Find where the given text appears and provide that cell's center as [X, Y] coordinate. 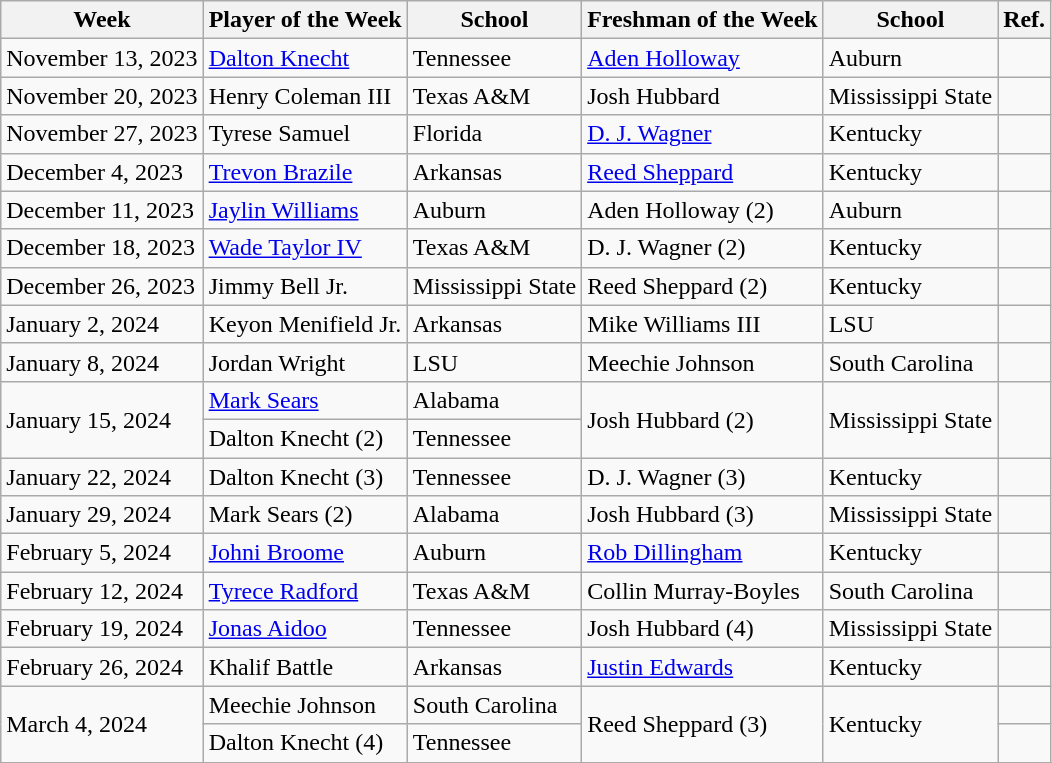
D. J. Wagner (3) [703, 477]
Collin Murray-Boyles [703, 591]
February 12, 2024 [102, 591]
Josh Hubbard (3) [703, 515]
Aden Holloway [703, 58]
Josh Hubbard [703, 96]
Josh Hubbard (2) [703, 419]
Player of the Week [305, 20]
Dalton Knecht (4) [305, 743]
Florida [494, 134]
Rob Dillingham [703, 553]
January 8, 2024 [102, 362]
Henry Coleman III [305, 96]
Aden Holloway (2) [703, 210]
Josh Hubbard (4) [703, 629]
January 22, 2024 [102, 477]
February 26, 2024 [102, 667]
Keyon Menifield Jr. [305, 324]
December 26, 2023 [102, 286]
D. J. Wagner (2) [703, 248]
November 13, 2023 [102, 58]
March 4, 2024 [102, 724]
D. J. Wagner [703, 134]
Trevon Brazile [305, 172]
December 11, 2023 [102, 210]
December 4, 2023 [102, 172]
January 15, 2024 [102, 419]
Jonas Aidoo [305, 629]
Dalton Knecht (2) [305, 438]
Jaylin Williams [305, 210]
Reed Sheppard (3) [703, 724]
November 27, 2023 [102, 134]
Dalton Knecht [305, 58]
Johni Broome [305, 553]
Mark Sears (2) [305, 515]
Khalif Battle [305, 667]
Jimmy Bell Jr. [305, 286]
Ref. [1024, 20]
December 18, 2023 [102, 248]
Reed Sheppard [703, 172]
Justin Edwards [703, 667]
Dalton Knecht (3) [305, 477]
January 2, 2024 [102, 324]
Week [102, 20]
Mike Williams III [703, 324]
January 29, 2024 [102, 515]
Tyrese Samuel [305, 134]
Freshman of the Week [703, 20]
November 20, 2023 [102, 96]
Tyrece Radford [305, 591]
February 19, 2024 [102, 629]
Reed Sheppard (2) [703, 286]
Jordan Wright [305, 362]
February 5, 2024 [102, 553]
Mark Sears [305, 400]
Wade Taylor IV [305, 248]
